Pinpoint the cell where the given text exists, returning its [x, y] midpoint coordinate. 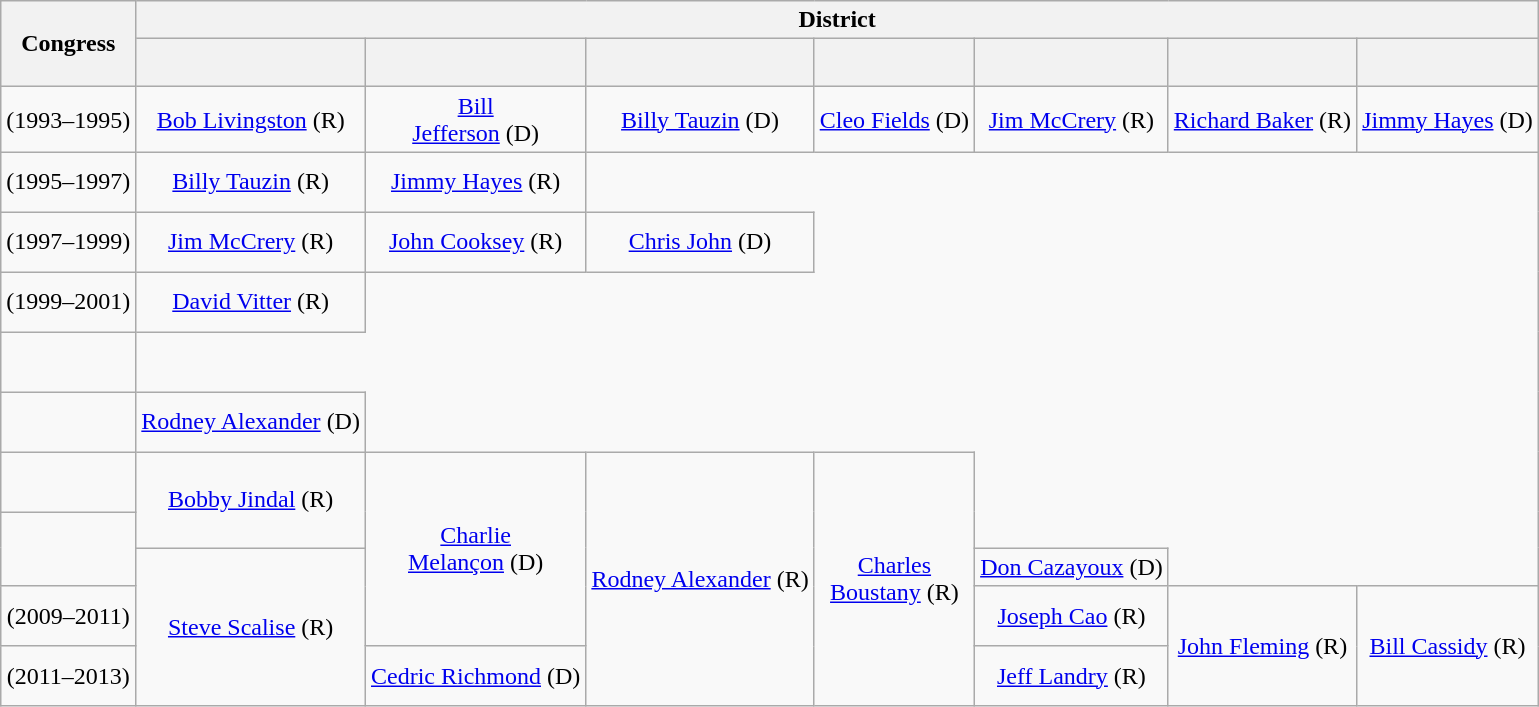
John Fleming (R) [1262, 646]
Bill Cassidy (R) [1448, 646]
David Vitter (R) [251, 302]
(1993–1995) [68, 120]
(2011–2013) [68, 676]
Jimmy Hayes (R) [475, 182]
Bobby Jindal (R) [251, 500]
CharlieMelançon (D) [475, 549]
(1997–1999) [68, 242]
Congress [68, 44]
John Cooksey (R) [475, 242]
Billy Tauzin (R) [251, 182]
(1999–2001) [68, 302]
(1995–1997) [68, 182]
Rodney Alexander (D) [251, 422]
Bob Livingston (R) [251, 120]
Cleo Fields (D) [894, 120]
BillJefferson (D) [475, 120]
Steve Scalise (R) [251, 627]
Rodney Alexander (R) [700, 579]
CharlesBoustany (R) [894, 579]
Cedric Richmond (D) [475, 676]
Don Cazayoux (D) [1072, 567]
District [838, 20]
Richard Baker (R) [1262, 120]
(2009–2011) [68, 616]
Jeff Landry (R) [1072, 676]
Joseph Cao (R) [1072, 616]
Billy Tauzin (D) [700, 120]
Jimmy Hayes (D) [1448, 120]
Chris John (D) [700, 242]
